From the cell containing the given text, extract its center point as [x, y] coordinate. 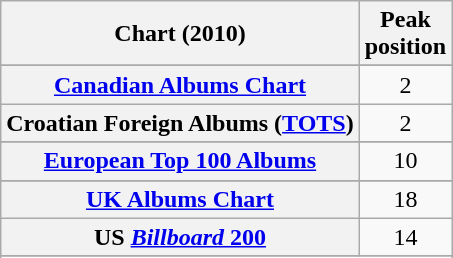
18 [405, 199]
Canadian Albums Chart [180, 85]
European Top 100 Albums [180, 161]
Chart (2010) [180, 34]
US Billboard 200 [180, 237]
Peakposition [405, 34]
10 [405, 161]
UK Albums Chart [180, 199]
14 [405, 237]
Croatian Foreign Albums (TOTS) [180, 123]
